Scan for the cell matching the given text and deliver its (X, Y) coordinate at center. 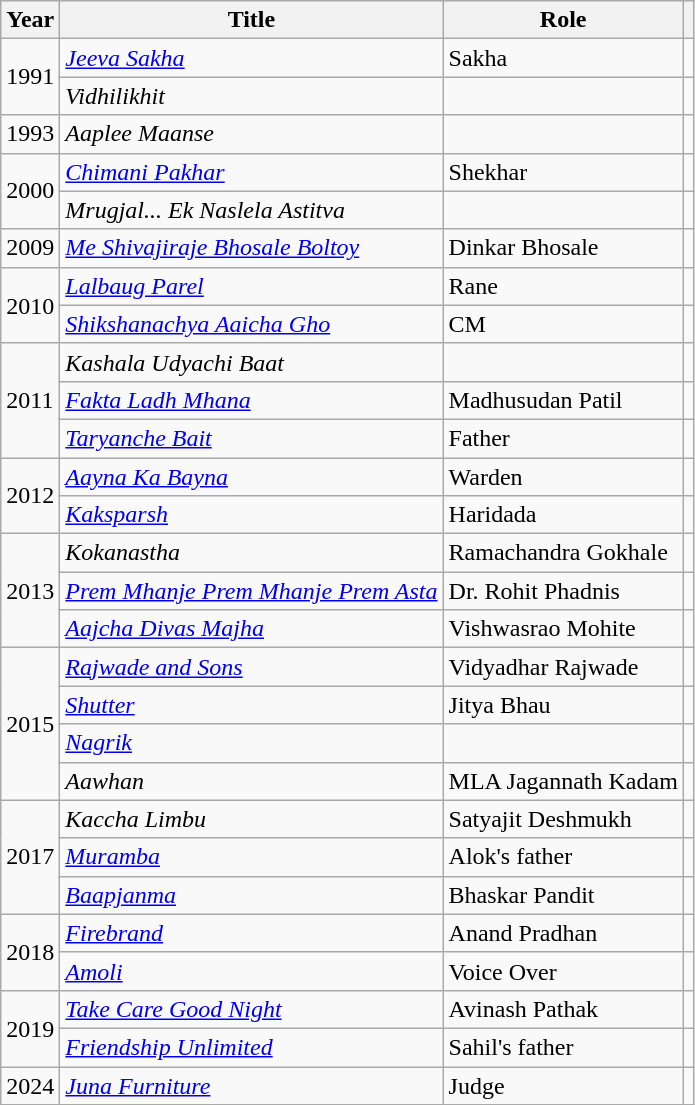
Warden (563, 477)
1991 (30, 77)
Judge (563, 1085)
Jitya Bhau (563, 705)
Jeeva Sakha (252, 58)
Avinash Pathak (563, 1009)
Kaksparsh (252, 515)
Sakha (563, 58)
Madhusudan Patil (563, 400)
2015 (30, 724)
Role (563, 20)
Dinkar Bhosale (563, 248)
Anand Pradhan (563, 933)
Amoli (252, 971)
Vidyadhar Rajwade (563, 667)
2018 (30, 952)
2010 (30, 305)
Shekhar (563, 172)
Chimani Pakhar (252, 172)
Kokanastha (252, 553)
Vidhilikhit (252, 96)
Shutter (252, 705)
2019 (30, 1028)
Juna Furniture (252, 1085)
Me Shivajiraje Bhosale Boltoy (252, 248)
Prem Mhanje Prem Mhanje Prem Asta (252, 591)
Taryanche Bait (252, 438)
Title (252, 20)
Kashala Udyachi Baat (252, 362)
1993 (30, 134)
Aawhan (252, 781)
Aajcha Divas Majha (252, 629)
Firebrand (252, 933)
Satyajit Deshmukh (563, 819)
Year (30, 20)
2000 (30, 191)
2017 (30, 857)
Dr. Rohit Phadnis (563, 591)
Lalbaug Parel (252, 286)
Sahil's father (563, 1047)
2024 (30, 1085)
Take Care Good Night (252, 1009)
Alok's father (563, 857)
Kaccha Limbu (252, 819)
Baapjanma (252, 895)
Vishwasrao Mohite (563, 629)
Haridada (563, 515)
2011 (30, 400)
Shikshanachya Aaicha Gho (252, 324)
Ramachandra Gokhale (563, 553)
Fakta Ladh Mhana (252, 400)
Aayna Ka Bayna (252, 477)
Voice Over (563, 971)
Mrugjal... Ek Naslela Astitva (252, 210)
2009 (30, 248)
Friendship Unlimited (252, 1047)
Rane (563, 286)
Bhaskar Pandit (563, 895)
2012 (30, 496)
MLA Jagannath Kadam (563, 781)
Aaplee Maanse (252, 134)
2013 (30, 591)
Father (563, 438)
Nagrik (252, 743)
CM (563, 324)
Muramba (252, 857)
Rajwade and Sons (252, 667)
